From the cell containing the given text, extract its center point as [X, Y] coordinate. 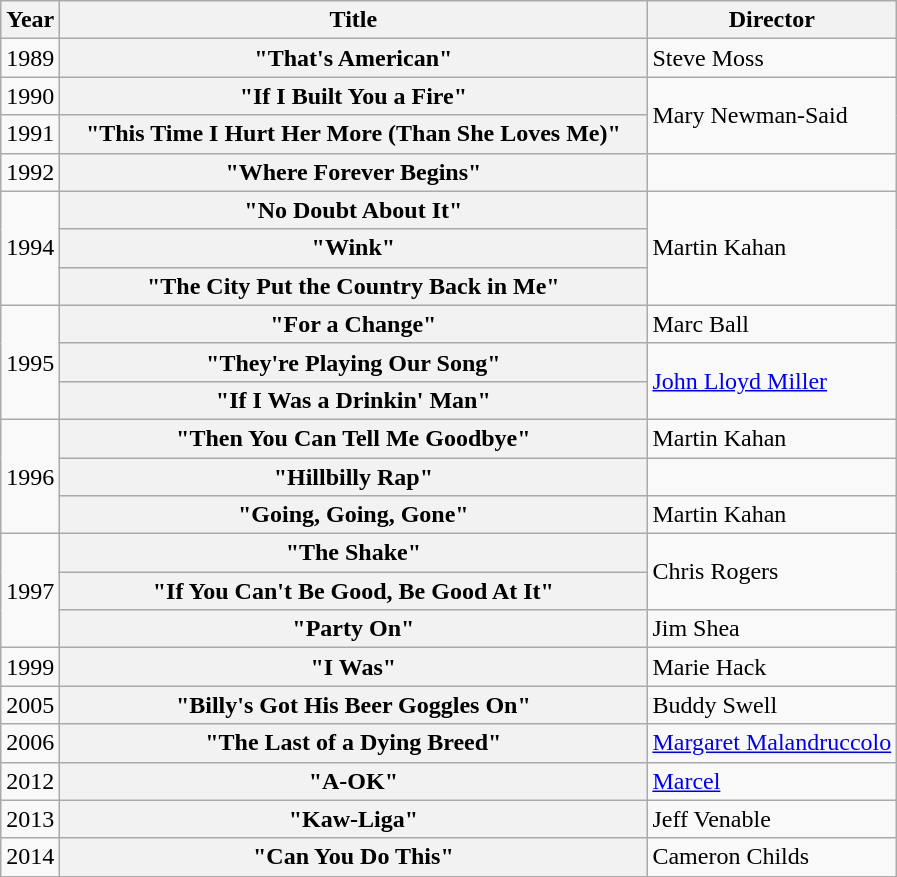
"If You Can't Be Good, Be Good At It" [354, 591]
Steve Moss [772, 58]
1989 [30, 58]
"Going, Going, Gone" [354, 515]
"The Shake" [354, 553]
Cameron Childs [772, 857]
2005 [30, 705]
1995 [30, 362]
Title [354, 20]
Marc Ball [772, 324]
"Kaw-Liga" [354, 819]
2006 [30, 743]
"Wink" [354, 248]
Margaret Malandruccolo [772, 743]
"No Doubt About It" [354, 210]
John Lloyd Miller [772, 381]
Jeff Venable [772, 819]
"A-OK" [354, 781]
2012 [30, 781]
"Can You Do This" [354, 857]
1992 [30, 172]
Marie Hack [772, 667]
Buddy Swell [772, 705]
"That's American" [354, 58]
"The City Put the Country Back in Me" [354, 286]
1997 [30, 591]
"Party On" [354, 629]
1994 [30, 248]
"Where Forever Begins" [354, 172]
Director [772, 20]
1999 [30, 667]
Mary Newman-Said [772, 115]
"For a Change" [354, 324]
"Then You Can Tell Me Goodbye" [354, 438]
Jim Shea [772, 629]
Marcel [772, 781]
"This Time I Hurt Her More (Than She Loves Me)" [354, 134]
"They're Playing Our Song" [354, 362]
"If I Was a Drinkin' Man" [354, 400]
"If I Built You a Fire" [354, 96]
1996 [30, 476]
"I Was" [354, 667]
"Hillbilly Rap" [354, 477]
2014 [30, 857]
Chris Rogers [772, 572]
"Billy's Got His Beer Goggles On" [354, 705]
1990 [30, 96]
1991 [30, 134]
Year [30, 20]
2013 [30, 819]
"The Last of a Dying Breed" [354, 743]
